Find where the given text appears and provide that cell's center as (X, Y) coordinate. 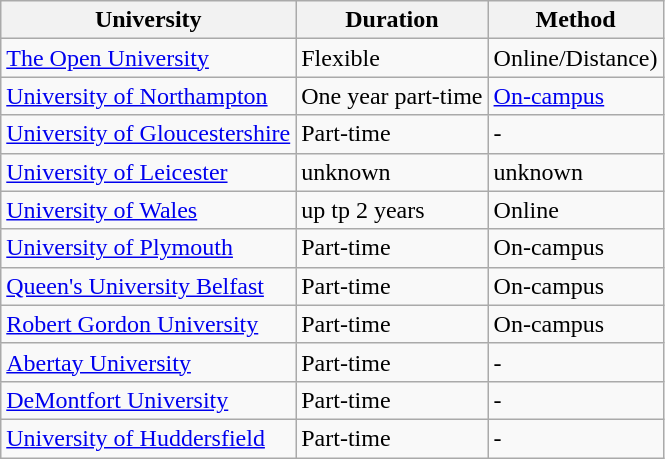
up tp 2 years (392, 210)
University of Northampton (148, 96)
University (148, 20)
University of Leicester (148, 172)
One year part-time (392, 96)
Online/Distance) (576, 58)
Flexible (392, 58)
Duration (392, 20)
Method (576, 20)
DeMontfort University (148, 400)
Robert Gordon University (148, 324)
Abertay University (148, 362)
Queen's University Belfast (148, 286)
University of Huddersfield (148, 438)
Online (576, 210)
University of Gloucestershire (148, 134)
University of Wales (148, 210)
The Open University (148, 58)
University of Plymouth (148, 248)
